Output the [x, y] coordinate of the center of the cell containing the given text.  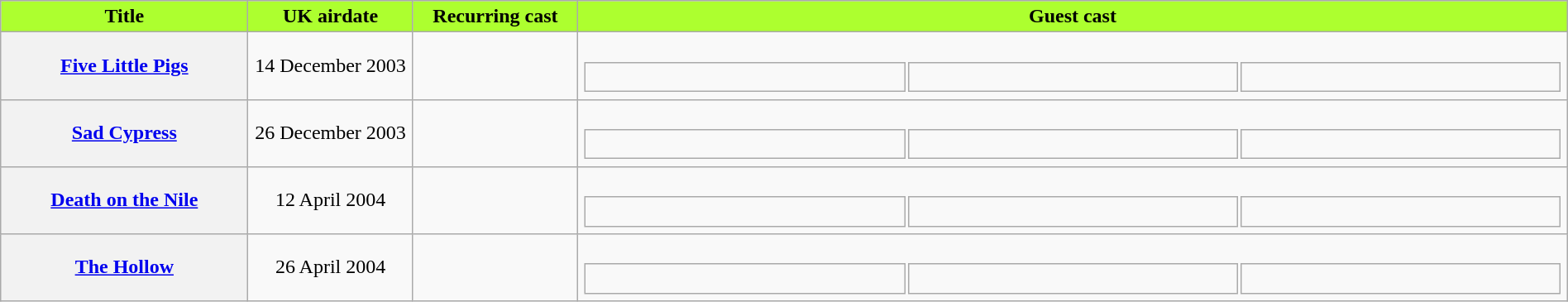
Title [124, 17]
Death on the Nile [124, 200]
Guest cast [1073, 17]
26 April 2004 [331, 266]
Recurring cast [495, 17]
UK airdate [331, 17]
Five Little Pigs [124, 66]
14 December 2003 [331, 66]
Sad Cypress [124, 132]
12 April 2004 [331, 200]
26 December 2003 [331, 132]
The Hollow [124, 266]
